Find where the given text appears and provide that cell's center as [X, Y] coordinate. 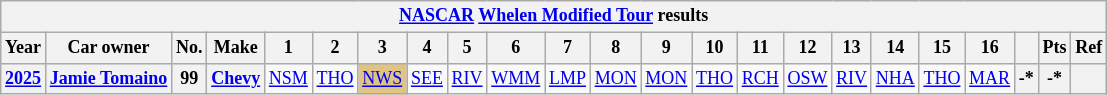
WMM [516, 78]
3 [382, 48]
Jamie Tomaino [108, 78]
Pts [1054, 48]
2025 [24, 78]
8 [616, 48]
NSM [288, 78]
15 [942, 48]
NASCAR Whelen Modified Tour results [554, 16]
14 [895, 48]
12 [808, 48]
Year [24, 48]
1 [288, 48]
LMP [568, 78]
SEE [428, 78]
Chevy [236, 78]
11 [760, 48]
OSW [808, 78]
NHA [895, 78]
RCH [760, 78]
Ref [1089, 48]
No. [190, 48]
NWS [382, 78]
7 [568, 48]
16 [990, 48]
10 [715, 48]
13 [852, 48]
Make [236, 48]
Car owner [108, 48]
9 [666, 48]
4 [428, 48]
99 [190, 78]
MAR [990, 78]
2 [335, 48]
6 [516, 48]
5 [467, 48]
